Provide the (x, y) coordinate of the cell's center where the given text is located.  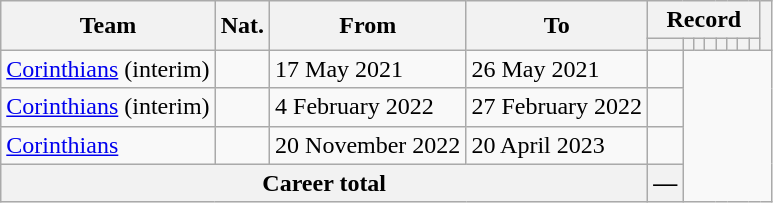
20 April 2023 (557, 145)
— (666, 183)
Nat. (242, 26)
27 February 2022 (557, 107)
20 November 2022 (368, 145)
From (368, 26)
Team (108, 26)
26 May 2021 (557, 69)
4 February 2022 (368, 107)
Corinthians (108, 145)
Record (704, 20)
To (557, 26)
Career total (324, 183)
17 May 2021 (368, 69)
